Capture the cell that displays the provided text and extract its (X, Y) central coordinate. 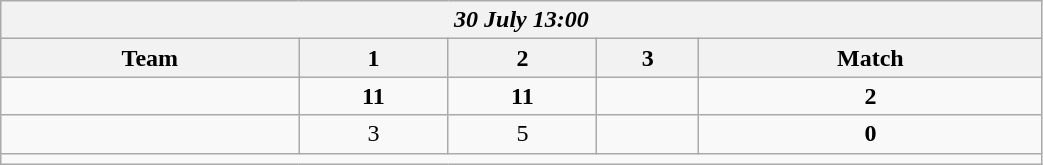
0 (870, 134)
Match (870, 58)
1 (374, 58)
Team (150, 58)
5 (522, 134)
30 July 13:00 (522, 20)
